Find where the given text appears and provide that cell's center as [X, Y] coordinate. 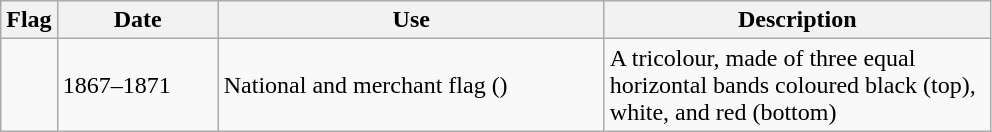
A tricolour, made of three equal horizontal bands coloured black (top), white, and red (bottom) [797, 85]
Description [797, 20]
National and merchant flag () [411, 85]
Flag [29, 20]
1867–1871 [138, 85]
Date [138, 20]
Use [411, 20]
